Capture the cell that displays the provided text and extract its [x, y] central coordinate. 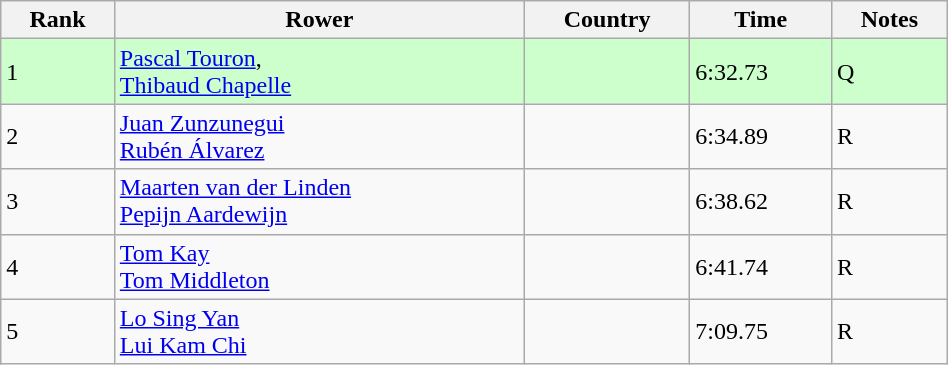
Juan Zunzunegui Rubén Álvarez [319, 136]
Tom Kay Tom Middleton [319, 266]
6:41.74 [761, 266]
Rower [319, 20]
7:09.75 [761, 332]
3 [58, 202]
Q [889, 72]
Country [606, 20]
6:34.89 [761, 136]
4 [58, 266]
Time [761, 20]
Notes [889, 20]
Maarten van der Linden Pepijn Aardewijn [319, 202]
Lo Sing YanLui Kam Chi [319, 332]
Pascal Touron, Thibaud Chapelle [319, 72]
5 [58, 332]
6:32.73 [761, 72]
2 [58, 136]
1 [58, 72]
6:38.62 [761, 202]
Rank [58, 20]
